Locate the cell with the specified text and output its (x, y) center coordinate. 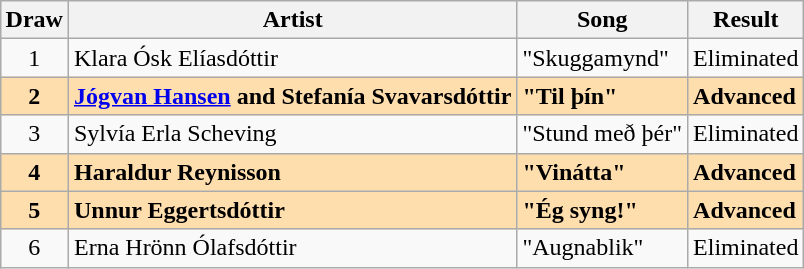
2 (34, 96)
"Vinátta" (602, 172)
Haraldur Reynisson (292, 172)
Song (602, 20)
Sylvía Erla Scheving (292, 134)
"Til þín" (602, 96)
Erna Hrönn Ólafsdóttir (292, 248)
1 (34, 58)
Unnur Eggertsdóttir (292, 210)
5 (34, 210)
Draw (34, 20)
3 (34, 134)
Jógvan Hansen and Stefanía Svavarsdóttir (292, 96)
Klara Ósk Elíasdóttir (292, 58)
"Augnablik" (602, 248)
"Stund með þér" (602, 134)
4 (34, 172)
"Ég syng!" (602, 210)
6 (34, 248)
Result (746, 20)
Artist (292, 20)
"Skuggamynd" (602, 58)
